From the cell containing the given text, extract its center point as (x, y) coordinate. 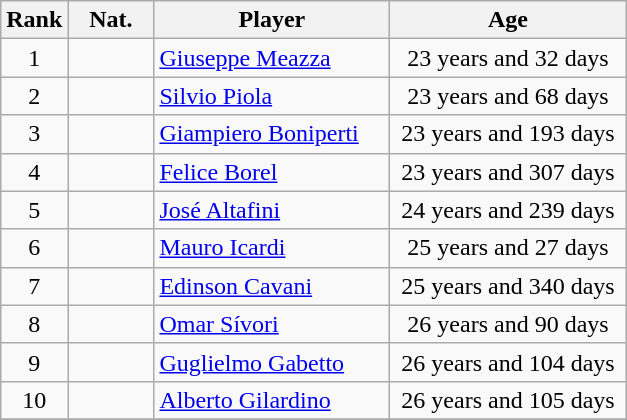
Mauro Icardi (272, 248)
9 (34, 362)
26 years and 90 days (508, 324)
24 years and 239 days (508, 210)
Alberto Gilardino (272, 400)
25 years and 27 days (508, 248)
26 years and 104 days (508, 362)
26 years and 105 days (508, 400)
1 (34, 58)
Edinson Cavani (272, 286)
4 (34, 172)
Player (272, 20)
Guglielmo Gabetto (272, 362)
Omar Sívori (272, 324)
23 years and 193 days (508, 134)
8 (34, 324)
Nat. (111, 20)
Rank (34, 20)
23 years and 32 days (508, 58)
José Altafini (272, 210)
6 (34, 248)
Felice Borel (272, 172)
Giuseppe Meazza (272, 58)
23 years and 307 days (508, 172)
Age (508, 20)
5 (34, 210)
Giampiero Boniperti (272, 134)
10 (34, 400)
23 years and 68 days (508, 96)
2 (34, 96)
3 (34, 134)
Silvio Piola (272, 96)
25 years and 340 days (508, 286)
7 (34, 286)
